Locate the cell with the specified text and output its [X, Y] center coordinate. 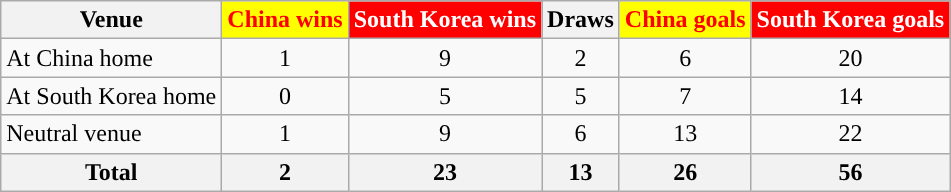
22 [850, 134]
South Korea wins [444, 20]
Venue [112, 20]
At South Korea home [112, 96]
China wins [285, 20]
At China home [112, 58]
Total [112, 172]
23 [444, 172]
China goals [685, 20]
0 [285, 96]
7 [685, 96]
56 [850, 172]
Neutral venue [112, 134]
26 [685, 172]
14 [850, 96]
Draws [581, 20]
20 [850, 58]
South Korea goals [850, 20]
